Determine the [X, Y] coordinate at the center of the cell enclosing the given text.  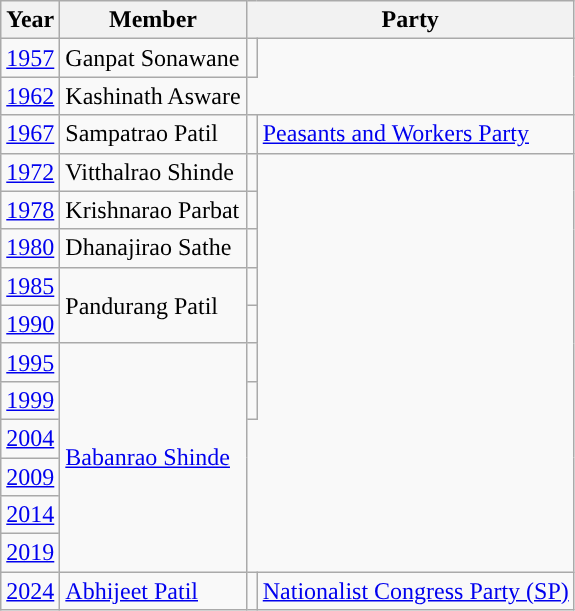
Party [410, 20]
1999 [30, 400]
1972 [30, 172]
Member [153, 20]
Ganpat Sonawane [153, 58]
Nationalist Congress Party (SP) [416, 591]
Kashinath Asware [153, 96]
2009 [30, 477]
1980 [30, 248]
Pandurang Patil [153, 305]
1990 [30, 324]
Vitthalrao Shinde [153, 172]
2004 [30, 438]
Year [30, 20]
1957 [30, 58]
Krishnarao Parbat [153, 210]
Babanrao Shinde [153, 457]
1962 [30, 96]
Sampatrao Patil [153, 134]
1985 [30, 286]
2019 [30, 553]
1995 [30, 362]
2014 [30, 515]
1967 [30, 134]
2024 [30, 591]
Dhanajirao Sathe [153, 248]
Peasants and Workers Party [416, 134]
1978 [30, 210]
Abhijeet Patil [153, 591]
